Determine the (x, y) coordinate at the center of the cell enclosing the given text.  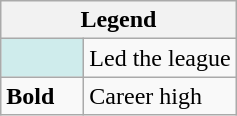
Career high (160, 96)
Legend (118, 20)
Bold (42, 96)
Led the league (160, 58)
